For the text-containing cell, return its midpoint in (X, Y) coordinate format. 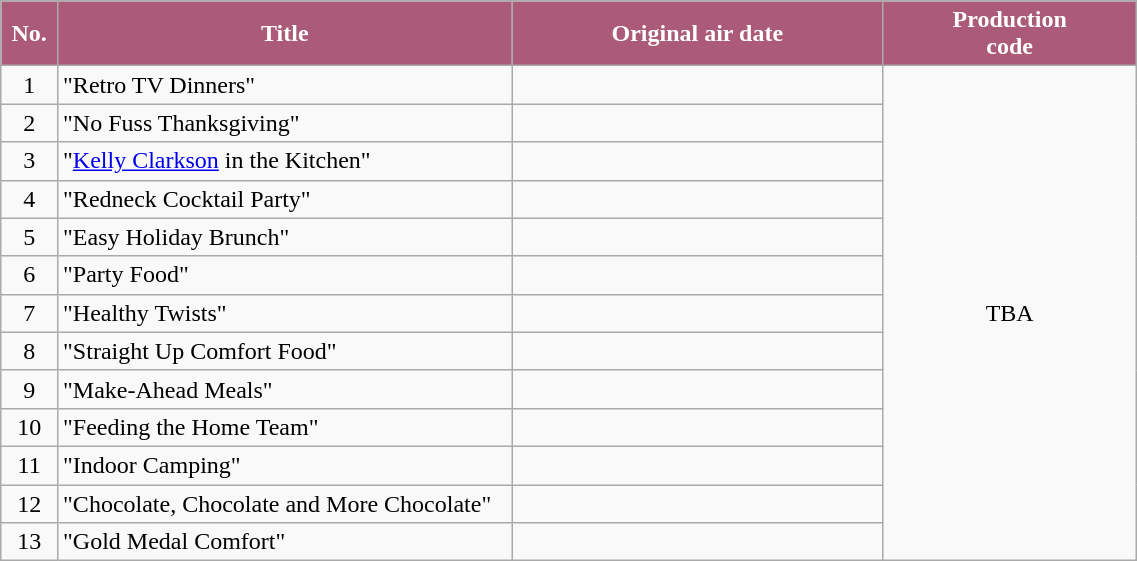
No. (30, 34)
"Indoor Camping" (285, 465)
1 (30, 85)
"Kelly Clarkson in the Kitchen" (285, 161)
10 (30, 427)
9 (30, 389)
7 (30, 313)
3 (30, 161)
"Party Food" (285, 275)
"Retro TV Dinners" (285, 85)
11 (30, 465)
"Gold Medal Comfort" (285, 542)
"Healthy Twists" (285, 313)
"Feeding the Home Team" (285, 427)
"Make-Ahead Meals" (285, 389)
"Redneck Cocktail Party" (285, 199)
Productioncode (1010, 34)
6 (30, 275)
12 (30, 503)
5 (30, 237)
4 (30, 199)
Title (285, 34)
Original air date (698, 34)
"Chocolate, Chocolate and More Chocolate" (285, 503)
"Straight Up Comfort Food" (285, 351)
13 (30, 542)
8 (30, 351)
"No Fuss Thanksgiving" (285, 123)
TBA (1010, 314)
2 (30, 123)
"Easy Holiday Brunch" (285, 237)
